Scan for the cell matching the given text and deliver its [X, Y] coordinate at center. 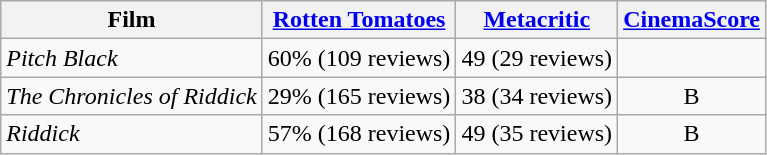
Pitch Black [132, 58]
60% (109 reviews) [359, 58]
57% (168 reviews) [359, 134]
49 (35 reviews) [537, 134]
29% (165 reviews) [359, 96]
CinemaScore [692, 20]
Rotten Tomatoes [359, 20]
49 (29 reviews) [537, 58]
Riddick [132, 134]
Metacritic [537, 20]
The Chronicles of Riddick [132, 96]
Film [132, 20]
38 (34 reviews) [537, 96]
